Determine the (x, y) coordinate at the center of the cell enclosing the given text.  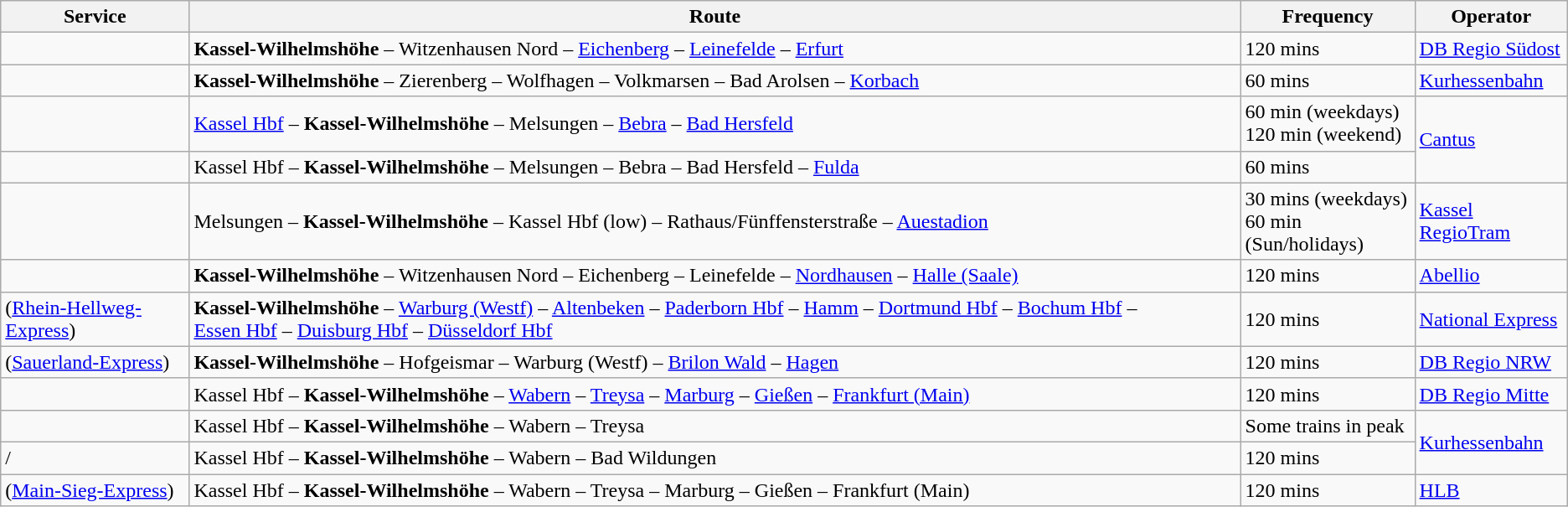
(Rhein-Hellweg-Express) (95, 318)
DB Regio Mitte (1491, 394)
Kassel-Wilhelmshöhe – Hofgeismar – Warburg (Westf) – Brilon Wald – Hagen (715, 362)
Kassel-Wilhelmshöhe – Witzenhausen Nord – Eichenberg – Leinefelde – Erfurt (715, 49)
60 min (weekdays) 120 min (weekend) (1328, 124)
Service (95, 17)
Abellio (1491, 276)
(Main-Sieg-Express) (95, 490)
Route (715, 17)
DB Regio NRW (1491, 362)
Cantus (1491, 139)
Kassel Hbf – Kassel-Wilhelmshöhe – Wabern – Bad Wildungen (715, 458)
30 mins (weekdays)60 min (Sun/holidays) (1328, 221)
Kassel-Wilhelmshöhe – Zierenberg – Wolfhagen – Volkmarsen – Bad Arolsen – Korbach (715, 80)
HLB (1491, 490)
Frequency (1328, 17)
Kassel Hbf – Kassel-Wilhelmshöhe – Wabern – Treysa (715, 426)
Kassel-Wilhelmshöhe – Witzenhausen Nord – Eichenberg – Leinefelde – Nordhausen – Halle (Saale) (715, 276)
DB Regio Südost (1491, 49)
/ (95, 458)
Melsungen – Kassel-Wilhelmshöhe – Kassel Hbf (low) – Rathaus/Fünffensterstraße – Auestadion (715, 221)
National Express (1491, 318)
Kassel Hbf – Kassel-Wilhelmshöhe – Melsungen – Bebra – Bad Hersfeld – Fulda (715, 167)
Kassel Hbf – Kassel-Wilhelmshöhe – Melsungen – Bebra – Bad Hersfeld (715, 124)
(Sauerland-Express) (95, 362)
Kassel-Wilhelmshöhe – Warburg (Westf) – Altenbeken – Paderborn Hbf – Hamm – Dortmund Hbf – Bochum Hbf – Essen Hbf – Duisburg Hbf – Düsseldorf Hbf (715, 318)
Kassel RegioTram (1491, 221)
Operator (1491, 17)
Some trains in peak (1328, 426)
